Output the [X, Y] coordinate of the center of the cell containing the given text.  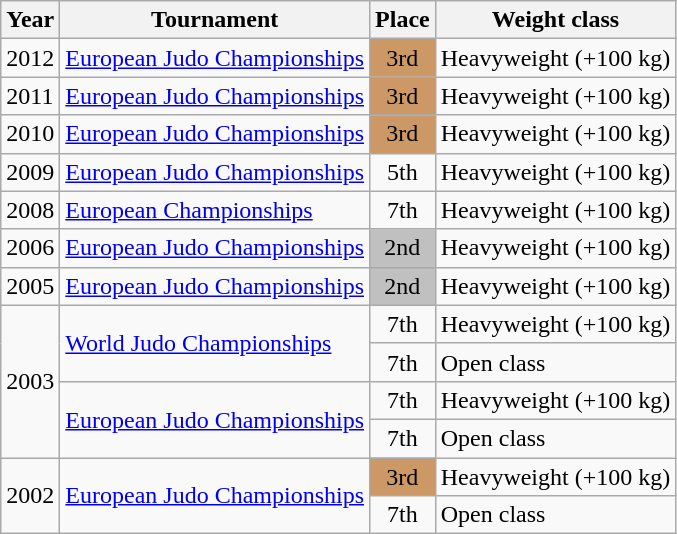
Place [403, 20]
Tournament [215, 20]
2008 [30, 210]
2005 [30, 286]
2009 [30, 172]
2011 [30, 96]
2010 [30, 134]
2003 [30, 381]
2002 [30, 496]
World Judo Championships [215, 343]
Weight class [556, 20]
European Championships [215, 210]
Year [30, 20]
5th [403, 172]
2012 [30, 58]
2006 [30, 248]
